Find where the given text appears and provide that cell's center as (x, y) coordinate. 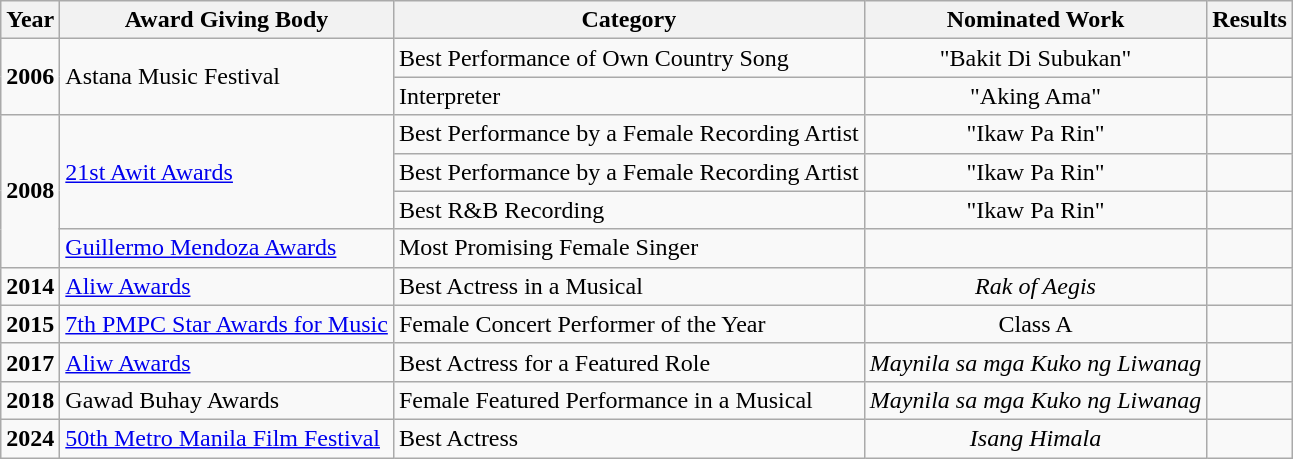
Most Promising Female Singer (628, 248)
Nominated Work (1035, 20)
Category (628, 20)
Year (30, 20)
Class A (1035, 324)
2014 (30, 286)
Best Actress in a Musical (628, 286)
2006 (30, 77)
Female Featured Performance in a Musical (628, 400)
Best R&B Recording (628, 210)
Best Actress for a Featured Role (628, 362)
2008 (30, 191)
21st Awit Awards (227, 172)
Astana Music Festival (227, 77)
2017 (30, 362)
Gawad Buhay Awards (227, 400)
2015 (30, 324)
Guillermo Mendoza Awards (227, 248)
Interpreter (628, 96)
"Bakit Di Subukan" (1035, 58)
Results (1250, 20)
2018 (30, 400)
2024 (30, 438)
7th PMPC Star Awards for Music (227, 324)
"Aking Ama" (1035, 96)
Rak of Aegis (1035, 286)
Best Performance of Own Country Song (628, 58)
Award Giving Body (227, 20)
Female Concert Performer of the Year (628, 324)
Best Actress (628, 438)
50th Metro Manila Film Festival (227, 438)
Isang Himala (1035, 438)
